Search for the cell housing the specified text and yield its [X, Y] center coordinate. 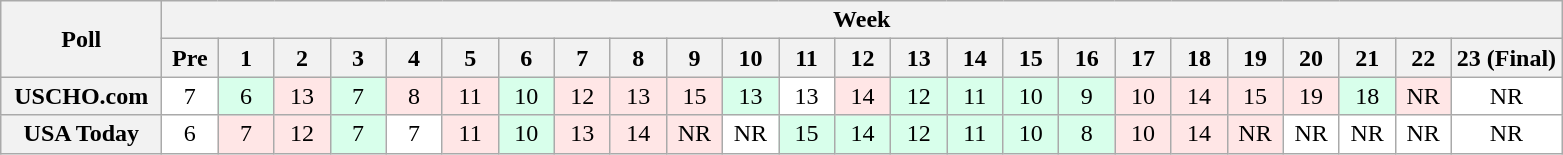
2 [302, 58]
1 [246, 58]
Pre [190, 58]
Week [862, 20]
16 [1087, 58]
20 [1311, 58]
4 [414, 58]
USA Today [82, 134]
3 [358, 58]
Poll [82, 39]
USCHO.com [82, 96]
23 (Final) [1506, 58]
22 [1423, 58]
21 [1367, 58]
17 [1143, 58]
5 [470, 58]
